Pinpoint the cell where the given text exists, returning its [X, Y] midpoint coordinate. 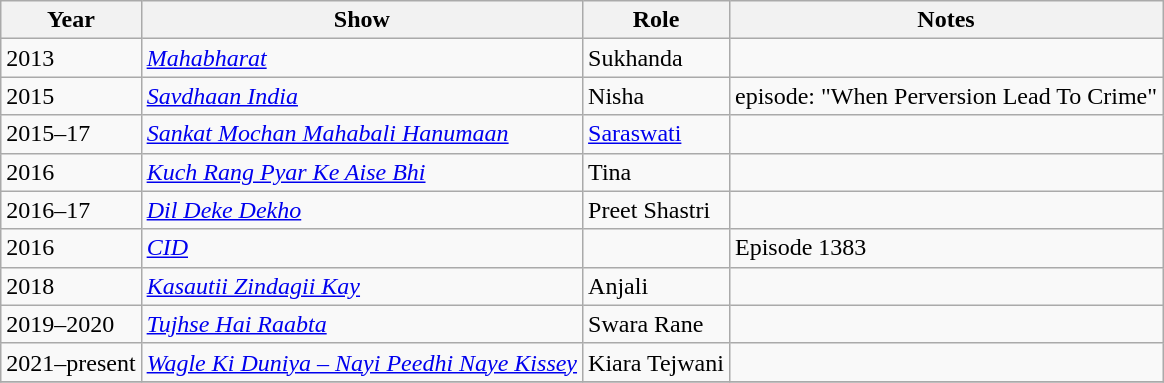
Role [656, 20]
Kiara Tejwani [656, 362]
Sukhanda [656, 58]
Swara Rane [656, 324]
Wagle Ki Duniya – Nayi Peedhi Naye Kissey [362, 362]
2021–present [71, 362]
2018 [71, 286]
Mahabharat [362, 58]
2019–2020 [71, 324]
2015 [71, 96]
Savdhaan India [362, 96]
episode: "When Perversion Lead To Crime" [946, 96]
Tina [656, 172]
2015–17 [71, 134]
Saraswati [656, 134]
Preet Shastri [656, 210]
CID [362, 248]
2013 [71, 58]
Kasautii Zindagii Kay [362, 286]
Kuch Rang Pyar Ke Aise Bhi [362, 172]
Anjali [656, 286]
Episode 1383 [946, 248]
Notes [946, 20]
Year [71, 20]
Dil Deke Dekho [362, 210]
Nisha [656, 96]
Show [362, 20]
Sankat Mochan Mahabali Hanumaan [362, 134]
2016–17 [71, 210]
Tujhse Hai Raabta [362, 324]
